Detect which cell encompasses the target text, then output its (X, Y) center coordinate. 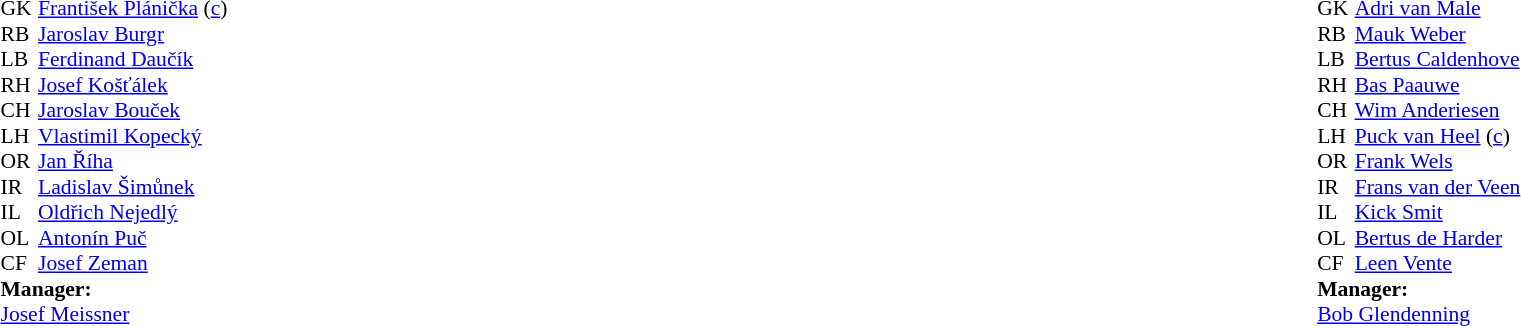
Puck van Heel (c) (1438, 136)
Antonín Puč (132, 238)
Mauk Weber (1438, 34)
Ladislav Šimůnek (132, 187)
Frank Wels (1438, 161)
Bas Paauwe (1438, 85)
Ferdinand Daučík (132, 59)
Bertus de Harder (1438, 238)
Josef Zeman (132, 263)
Vlastimil Kopecký (132, 136)
Kick Smit (1438, 213)
Bertus Caldenhove (1438, 59)
Oldřich Nejedlý (132, 213)
Wim Anderiesen (1438, 111)
Jan Říha (132, 161)
Jaroslav Bouček (132, 111)
Josef Košťálek (132, 85)
Jaroslav Burgr (132, 34)
Frans van der Veen (1438, 187)
Leen Vente (1438, 263)
